Scan for the cell matching the given text and deliver its (X, Y) coordinate at center. 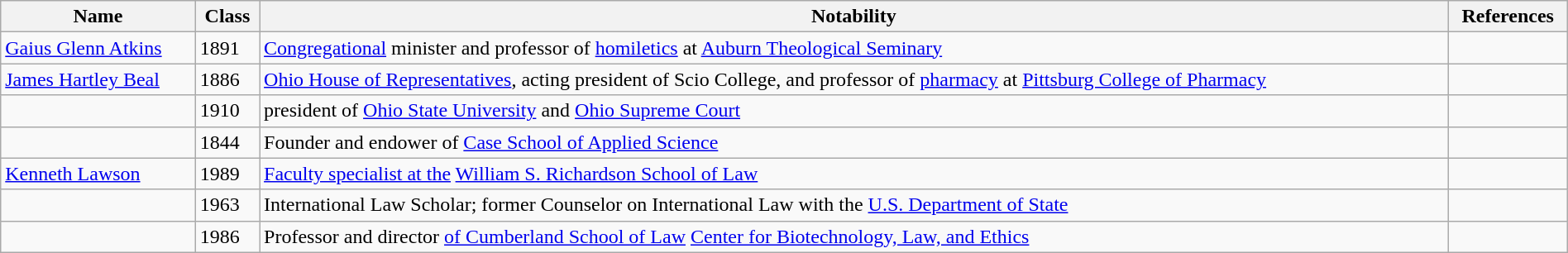
1891 (227, 48)
1989 (227, 174)
1886 (227, 79)
1844 (227, 142)
president of Ohio State University and Ohio Supreme Court (854, 111)
Faculty specialist at the William S. Richardson School of Law (854, 174)
1963 (227, 205)
Gaius Glenn Atkins (98, 48)
References (1508, 17)
James Hartley Beal (98, 79)
1910 (227, 111)
Professor and director of Cumberland School of Law Center for Biotechnology, Law, and Ethics (854, 236)
1986 (227, 236)
Kenneth Lawson (98, 174)
Class (227, 17)
International Law Scholar; former Counselor on International Law with the U.S. Department of State (854, 205)
Founder and endower of Case School of Applied Science (854, 142)
Name (98, 17)
Notability (854, 17)
Ohio House of Representatives, acting president of Scio College, and professor of pharmacy at Pittsburg College of Pharmacy (854, 79)
Congregational minister and professor of homiletics at Auburn Theological Seminary (854, 48)
